Pinpoint the cell where the given text exists, returning its (X, Y) midpoint coordinate. 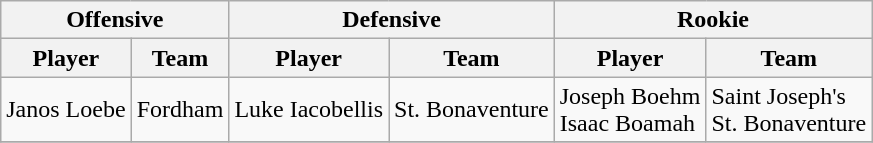
Joseph BoehmIsaac Boamah (630, 110)
Luke Iacobellis (309, 110)
St. Bonaventure (472, 110)
Rookie (712, 20)
Saint Joseph'sSt. Bonaventure (789, 110)
Offensive (115, 20)
Defensive (392, 20)
Janos Loebe (66, 110)
Fordham (180, 110)
